Locate the cell with the specified text and output its (X, Y) center coordinate. 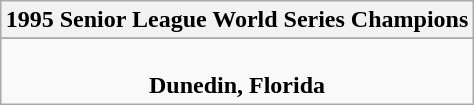
Dunedin, Florida (237, 72)
1995 Senior League World Series Champions (237, 20)
